Return [X, Y] of the center of cell containing provided text 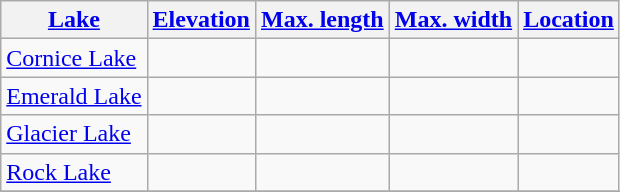
Glacier Lake [74, 134]
Lake [74, 20]
Elevation [201, 20]
Max. width [453, 20]
Location [569, 20]
Cornice Lake [74, 58]
Emerald Lake [74, 96]
Max. length [322, 20]
Rock Lake [74, 172]
